Output the (x, y) coordinate of the center of the cell containing the given text.  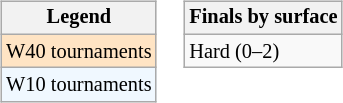
W10 tournaments (78, 85)
Hard (0–2) (263, 51)
Legend (78, 18)
W40 tournaments (78, 51)
Finals by surface (263, 18)
